Return (x, y) of the center of cell containing provided text 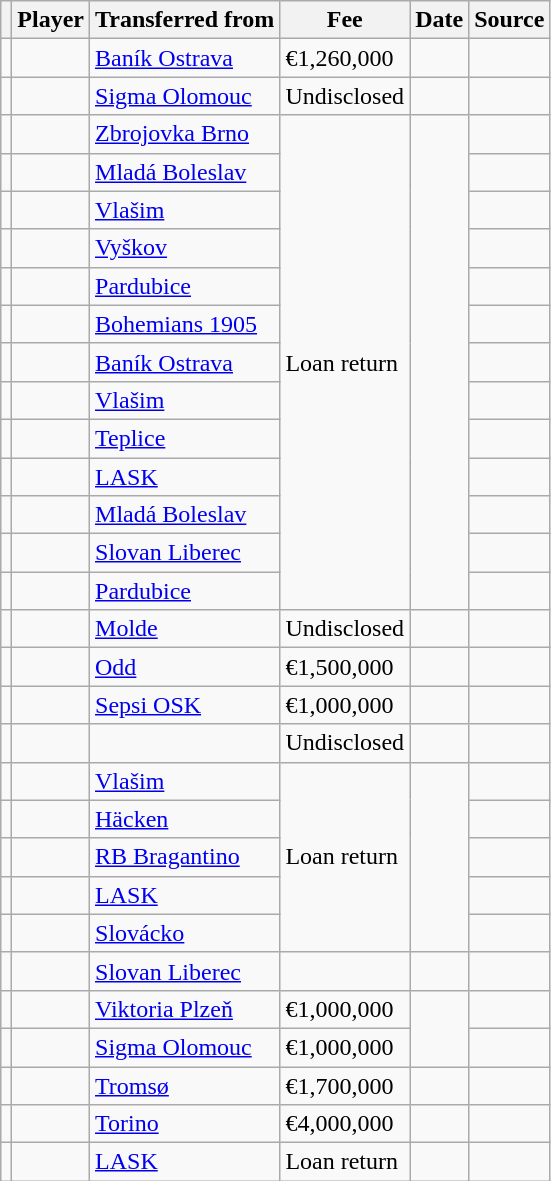
€1,260,000 (345, 58)
Torino (185, 1124)
Tromsø (185, 1085)
€1,700,000 (345, 1085)
Source (510, 20)
Viktoria Plzeň (185, 1009)
€1,500,000 (345, 667)
Molde (185, 629)
Zbrojovka Brno (185, 134)
Sepsi OSK (185, 705)
Teplice (185, 438)
Player (51, 20)
Fee (345, 20)
Transferred from (185, 20)
Häcken (185, 819)
€4,000,000 (345, 1124)
RB Bragantino (185, 857)
Slovácko (185, 933)
Bohemians 1905 (185, 324)
Date (440, 20)
Odd (185, 667)
Vyškov (185, 248)
